For the text-containing cell, return its midpoint in [x, y] coordinate format. 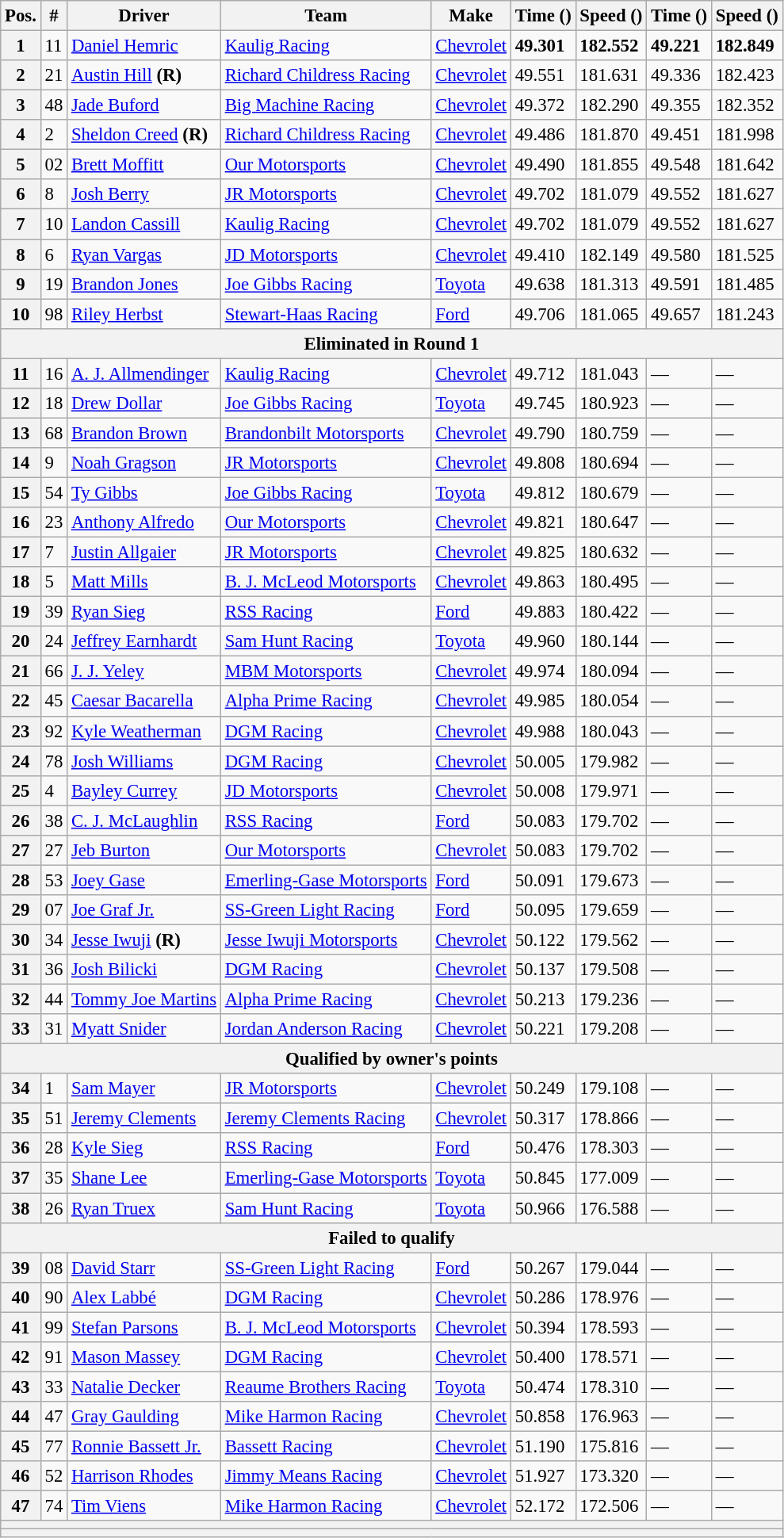
90 [54, 1297]
Qualified by owner's points [392, 1059]
50.858 [543, 1417]
Ryan Truex [144, 1208]
C. J. McLaughlin [144, 821]
177.009 [611, 1178]
Jeremy Clements [144, 1119]
Brandonbilt Motorsports [326, 433]
178.571 [611, 1357]
180.422 [611, 612]
92 [54, 731]
176.588 [611, 1208]
50.394 [543, 1327]
49.863 [543, 582]
Driver [144, 16]
50.476 [543, 1149]
Ryan Sieg [144, 612]
182.423 [747, 75]
181.855 [611, 165]
179.208 [611, 1029]
Make [471, 16]
Jesse Iwuji Motorsports [326, 939]
Pos. [21, 16]
52.172 [543, 1506]
180.054 [611, 702]
Big Machine Racing [326, 105]
182.552 [611, 46]
Caesar Bacarella [144, 702]
49.825 [543, 553]
Justin Allgaier [144, 553]
Tim Viens [144, 1506]
46 [21, 1476]
78 [54, 761]
Jeremy Clements Racing [326, 1119]
49.221 [679, 46]
181.998 [747, 135]
Team [326, 16]
49.706 [543, 314]
49.372 [543, 105]
98 [54, 314]
50.122 [543, 939]
Jeffrey Earnhardt [144, 641]
181.631 [611, 75]
180.647 [611, 522]
50.091 [543, 880]
182.352 [747, 105]
50.474 [543, 1387]
180.043 [611, 731]
David Starr [144, 1268]
Bassett Racing [326, 1446]
49.960 [543, 641]
Jeb Burton [144, 851]
180.694 [611, 463]
Jordan Anderson Racing [326, 1029]
12 [21, 404]
49.490 [543, 165]
50.008 [543, 790]
181.043 [611, 373]
22 [21, 702]
Kyle Sieg [144, 1149]
Mason Massey [144, 1357]
J. J. Yeley [144, 671]
181.642 [747, 165]
Alex Labbé [144, 1297]
180.495 [611, 582]
53 [54, 880]
Joe Graf Jr. [144, 910]
49.974 [543, 671]
176.963 [611, 1417]
Stewart-Haas Racing [326, 314]
Sam Mayer [144, 1088]
49.410 [543, 254]
52 [54, 1476]
91 [54, 1357]
180.144 [611, 641]
Harrison Rhodes [144, 1476]
180.679 [611, 492]
Brett Moffitt [144, 165]
182.849 [747, 46]
49.745 [543, 404]
Tommy Joe Martins [144, 1000]
51.190 [543, 1446]
Ronnie Bassett Jr. [144, 1446]
182.149 [611, 254]
Shane Lee [144, 1178]
Josh Bilicki [144, 970]
32 [21, 1000]
179.236 [611, 1000]
13 [21, 433]
Brandon Brown [144, 433]
Kyle Weatherman [144, 731]
Sheldon Creed (R) [144, 135]
181.870 [611, 135]
178.976 [611, 1297]
49.548 [679, 165]
Reaume Brothers Racing [326, 1387]
Stefan Parsons [144, 1327]
178.593 [611, 1327]
180.094 [611, 671]
Noah Gragson [144, 463]
50.249 [543, 1088]
Austin Hill (R) [144, 75]
15 [21, 492]
54 [54, 492]
50.213 [543, 1000]
173.320 [611, 1476]
49.883 [543, 612]
37 [21, 1178]
49.712 [543, 373]
Jade Buford [144, 105]
50.966 [543, 1208]
180.759 [611, 433]
Riley Herbst [144, 314]
Natalie Decker [144, 1387]
40 [21, 1297]
179.108 [611, 1088]
Bayley Currey [144, 790]
Josh Berry [144, 194]
49.551 [543, 75]
182.290 [611, 105]
49.657 [679, 314]
49.301 [543, 46]
17 [21, 553]
178.866 [611, 1119]
Daniel Hemric [144, 46]
181.065 [611, 314]
179.971 [611, 790]
181.525 [747, 254]
MBM Motorsports [326, 671]
49.638 [543, 284]
Josh Williams [144, 761]
Ryan Vargas [144, 254]
74 [54, 1506]
43 [21, 1387]
49.988 [543, 731]
180.632 [611, 553]
180.923 [611, 404]
08 [54, 1268]
68 [54, 433]
49.812 [543, 492]
Joey Gase [144, 880]
Anthony Alfredo [144, 522]
Eliminated in Round 1 [392, 343]
Landon Cassill [144, 224]
48 [54, 105]
Brandon Jones [144, 284]
29 [21, 910]
Jimmy Means Racing [326, 1476]
49.486 [543, 135]
51.927 [543, 1476]
49.580 [679, 254]
50.221 [543, 1029]
42 [21, 1357]
A. J. Allmendinger [144, 373]
179.562 [611, 939]
66 [54, 671]
50.286 [543, 1297]
50.267 [543, 1268]
25 [21, 790]
49.790 [543, 433]
30 [21, 939]
178.310 [611, 1387]
Jesse Iwuji (R) [144, 939]
50.137 [543, 970]
49.821 [543, 522]
175.816 [611, 1446]
179.508 [611, 970]
07 [54, 910]
50.317 [543, 1119]
Matt Mills [144, 582]
99 [54, 1327]
179.673 [611, 880]
Gray Gaulding [144, 1417]
181.313 [611, 284]
50.400 [543, 1357]
20 [21, 641]
49.985 [543, 702]
181.243 [747, 314]
Myatt Snider [144, 1029]
50.005 [543, 761]
Ty Gibbs [144, 492]
179.044 [611, 1268]
172.506 [611, 1506]
77 [54, 1446]
178.303 [611, 1149]
49.591 [679, 284]
51 [54, 1119]
# [54, 16]
50.845 [543, 1178]
179.659 [611, 910]
Drew Dollar [144, 404]
181.485 [747, 284]
179.982 [611, 761]
14 [21, 463]
49.355 [679, 105]
Failed to qualify [392, 1238]
49.451 [679, 135]
49.808 [543, 463]
41 [21, 1327]
50.095 [543, 910]
3 [21, 105]
02 [54, 165]
49.336 [679, 75]
